Return (X, Y) of the center of cell containing provided text 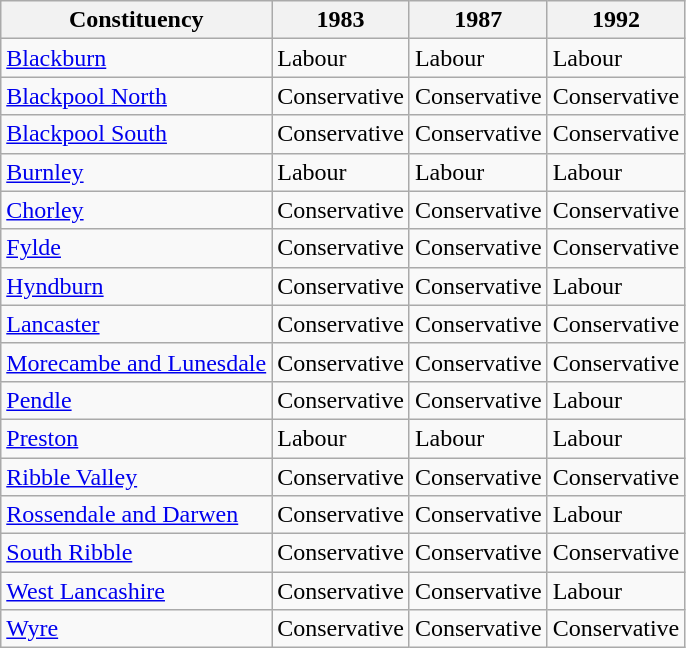
Blackpool North (136, 96)
Ribble Valley (136, 477)
Lancaster (136, 324)
Pendle (136, 400)
1987 (478, 20)
1992 (616, 20)
South Ribble (136, 553)
Morecambe and Lunesdale (136, 362)
Hyndburn (136, 286)
Chorley (136, 210)
Burnley (136, 172)
Blackpool South (136, 134)
Fylde (136, 248)
Rossendale and Darwen (136, 515)
West Lancashire (136, 591)
Constituency (136, 20)
Preston (136, 438)
Blackburn (136, 58)
1983 (341, 20)
Wyre (136, 629)
